Pinpoint the cell where the given text exists, returning its (x, y) midpoint coordinate. 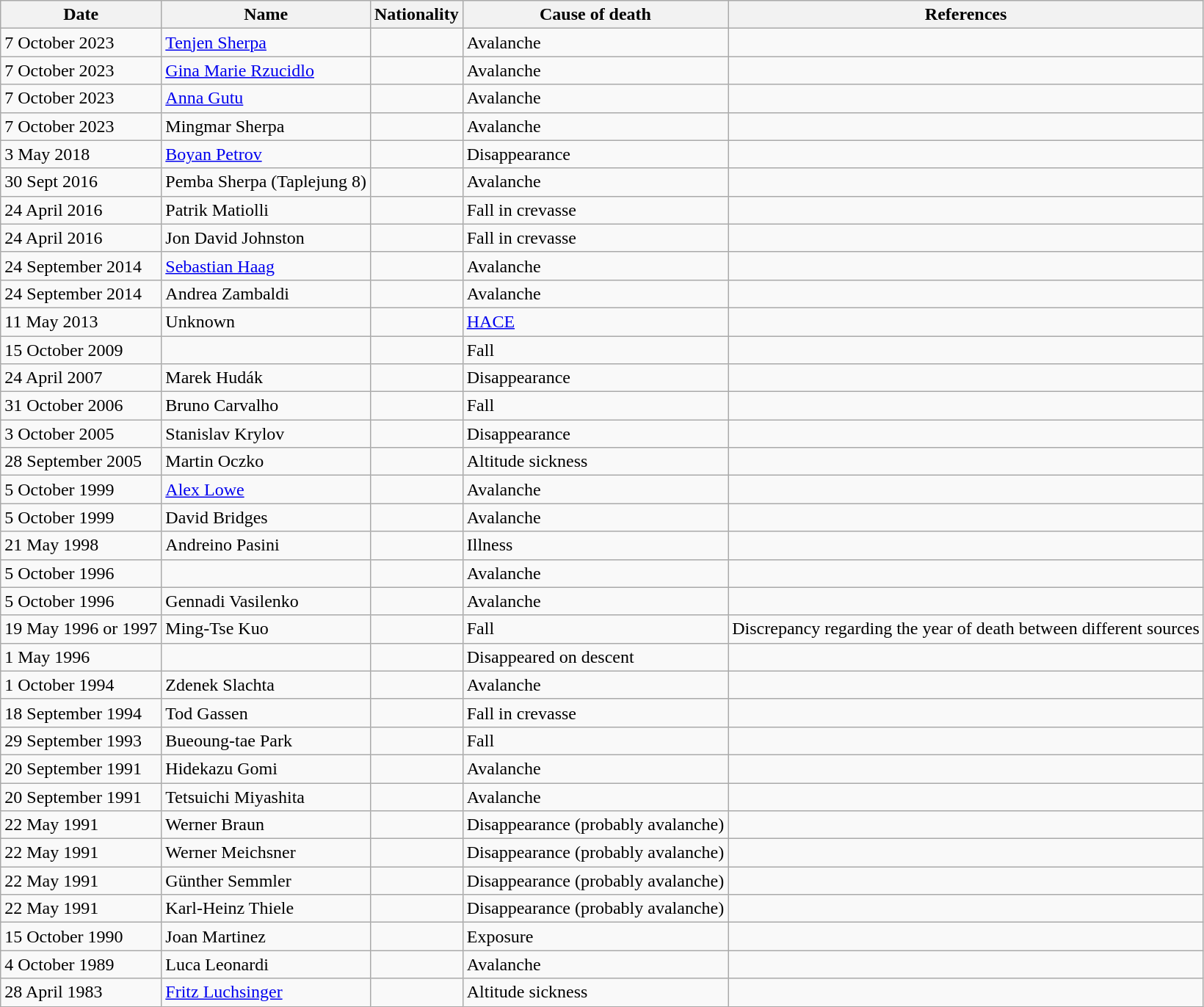
HACE (595, 321)
21 May 1998 (81, 545)
Andrea Zambaldi (266, 294)
Cause of death (595, 15)
References (966, 15)
Stanislav Krylov (266, 434)
Gina Marie Rzucidlo (266, 70)
11 May 2013 (81, 321)
Disappeared on descent (595, 657)
Werner Meichsner (266, 853)
Illness (595, 545)
Hidekazu Gomi (266, 768)
Tenjen Sherpa (266, 43)
Anna Gutu (266, 98)
Günther Semmler (266, 881)
4 October 1989 (81, 964)
Andreino Pasini (266, 545)
31 October 2006 (81, 406)
Bueoung-tae Park (266, 741)
Name (266, 15)
Fritz Luchsinger (266, 992)
Sebastian Haag (266, 266)
Luca Leonardi (266, 964)
Nationality (416, 15)
David Bridges (266, 517)
3 October 2005 (81, 434)
Alex Lowe (266, 490)
28 September 2005 (81, 462)
28 April 1983 (81, 992)
Tod Gassen (266, 713)
1 May 1996 (81, 657)
29 September 1993 (81, 741)
Discrepancy regarding the year of death between different sources (966, 629)
19 May 1996 or 1997 (81, 629)
Zdenek Slachta (266, 685)
Pemba Sherpa (Taplejung 8) (266, 182)
3 May 2018 (81, 154)
Unknown (266, 321)
15 October 1990 (81, 937)
15 October 2009 (81, 350)
Bruno Carvalho (266, 406)
Mingmar Sherpa (266, 126)
Boyan Petrov (266, 154)
Exposure (595, 937)
Ming-Tse Kuo (266, 629)
1 October 1994 (81, 685)
Jon David Johnston (266, 238)
Joan Martinez (266, 937)
Werner Braun (266, 825)
18 September 1994 (81, 713)
Patrik Matiolli (266, 210)
24 April 2007 (81, 378)
Karl-Heinz Thiele (266, 909)
30 Sept 2016 (81, 182)
Date (81, 15)
Gennadi Vasilenko (266, 601)
Martin Oczko (266, 462)
Tetsuichi Miyashita (266, 796)
Marek Hudák (266, 378)
